Detect which cell encompasses the target text, then output its [x, y] center coordinate. 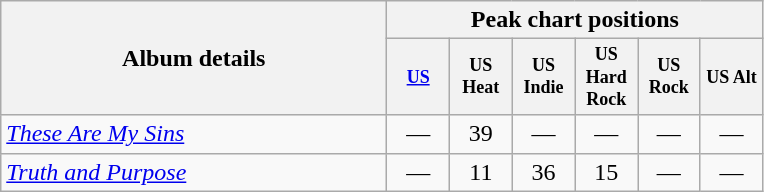
US Indie [544, 77]
11 [480, 172]
US Hard Rock [606, 77]
US [418, 77]
US Alt [732, 77]
Peak chart positions [575, 20]
15 [606, 172]
US Rock [670, 77]
Album details [194, 58]
39 [480, 134]
These Are My Sins [194, 134]
US Heat [480, 77]
36 [544, 172]
Truth and Purpose [194, 172]
